Capture the cell that displays the provided text and extract its (x, y) central coordinate. 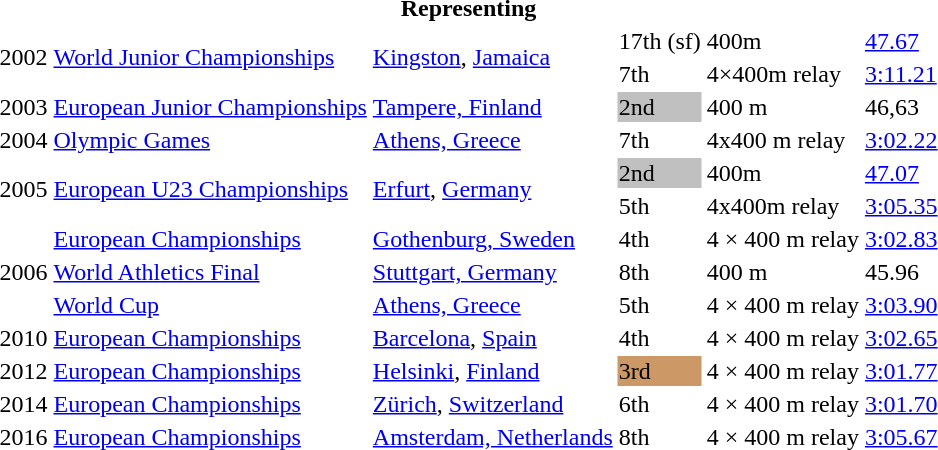
Olympic Games (210, 140)
8th (660, 272)
Barcelona, Spain (492, 338)
Zürich, Switzerland (492, 404)
Helsinki, Finland (492, 371)
Gothenburg, Sweden (492, 239)
Erfurt, Germany (492, 190)
World Cup (210, 305)
Tampere, Finland (492, 107)
World Athletics Final (210, 272)
European U23 Championships (210, 190)
Stuttgart, Germany (492, 272)
European Junior Championships (210, 107)
3rd (660, 371)
Kingston, Jamaica (492, 58)
4×400m relay (782, 74)
World Junior Championships (210, 58)
6th (660, 404)
4x400 m relay (782, 140)
4x400m relay (782, 206)
17th (sf) (660, 41)
